Return the [X, Y] coordinate for the center point of the cell that contains the specified text.  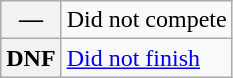
Did not finish [146, 58]
Did not compete [146, 20]
DNF [31, 58]
— [31, 20]
